Output the [X, Y] coordinate of the center of the cell containing the given text.  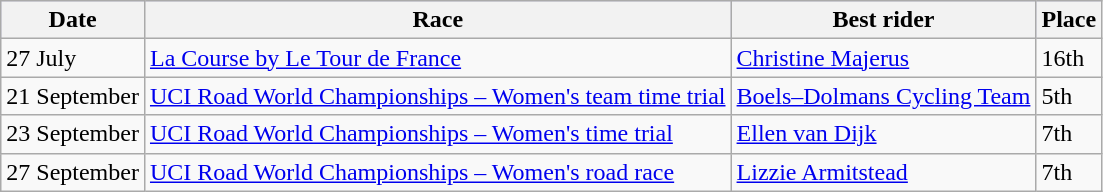
UCI Road World Championships – Women's time trial [438, 134]
5th [1069, 96]
Date [73, 20]
23 September [73, 134]
27 September [73, 172]
Race [438, 20]
27 July [73, 58]
Best rider [884, 20]
La Course by Le Tour de France [438, 58]
Place [1069, 20]
UCI Road World Championships – Women's team time trial [438, 96]
Christine Majerus [884, 58]
Ellen van Dijk [884, 134]
Lizzie Armitstead [884, 172]
16th [1069, 58]
21 September [73, 96]
Boels–Dolmans Cycling Team [884, 96]
UCI Road World Championships – Women's road race [438, 172]
